Return the [x, y] coordinate for the center point of the cell that contains the specified text.  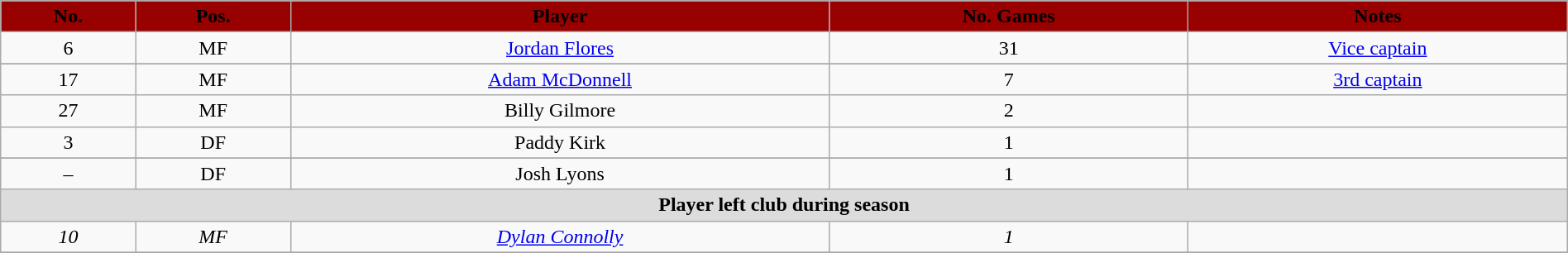
Paddy Kirk [560, 142]
7 [1009, 79]
Josh Lyons [560, 174]
27 [68, 111]
3 [68, 142]
Dylan Connolly [560, 236]
Notes [1378, 17]
No. Games [1009, 17]
– [68, 174]
3rd captain [1378, 79]
Player [560, 17]
Pos. [213, 17]
No. [68, 17]
6 [68, 48]
Vice captain [1378, 48]
Player left club during season [784, 205]
17 [68, 79]
Adam McDonnell [560, 79]
10 [68, 236]
Billy Gilmore [560, 111]
Jordan Flores [560, 48]
31 [1009, 48]
2 [1009, 111]
